Locate the cell with the specified text and output its [X, Y] center coordinate. 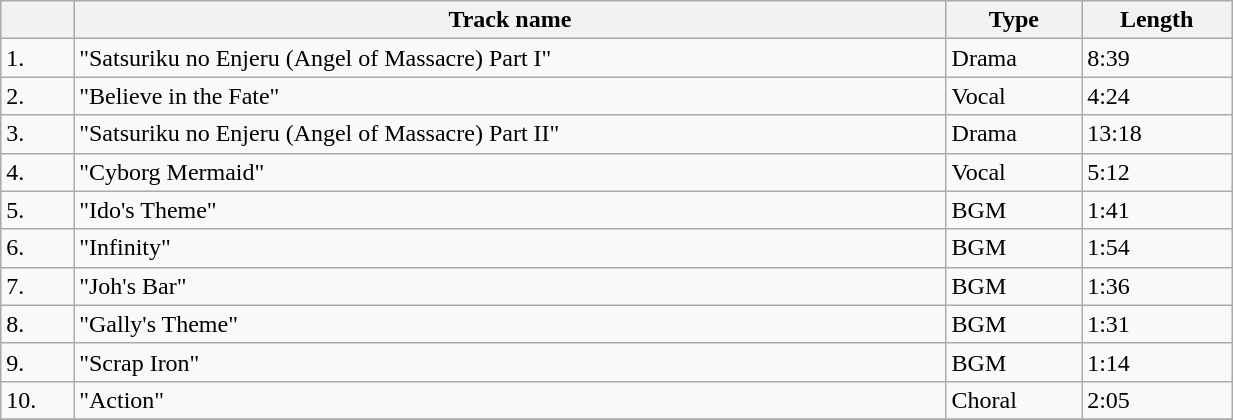
3. [38, 134]
5. [38, 210]
Type [1014, 20]
Track name [510, 20]
1:31 [1157, 324]
"Ido's Theme" [510, 210]
1:41 [1157, 210]
"Believe in the Fate" [510, 96]
7. [38, 286]
9. [38, 362]
"Cyborg Mermaid" [510, 172]
"Action" [510, 400]
"Scrap Iron" [510, 362]
"Gally's Theme" [510, 324]
10. [38, 400]
"Joh's Bar" [510, 286]
8. [38, 324]
"Satsuriku no Enjeru (Angel of Massacre) Part I" [510, 58]
8:39 [1157, 58]
13:18 [1157, 134]
1. [38, 58]
4. [38, 172]
"Infinity" [510, 248]
"Satsuriku no Enjeru (Angel of Massacre) Part II" [510, 134]
Choral [1014, 400]
2. [38, 96]
2:05 [1157, 400]
1:36 [1157, 286]
4:24 [1157, 96]
6. [38, 248]
5:12 [1157, 172]
Length [1157, 20]
1:54 [1157, 248]
1:14 [1157, 362]
